Find where the given text appears and provide that cell's center as [x, y] coordinate. 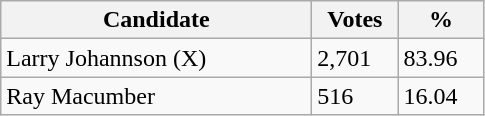
Candidate [156, 20]
% [441, 20]
Votes [355, 20]
Larry Johannson (X) [156, 58]
83.96 [441, 58]
2,701 [355, 58]
16.04 [441, 96]
516 [355, 96]
Ray Macumber [156, 96]
